Detect which cell encompasses the target text, then output its (X, Y) center coordinate. 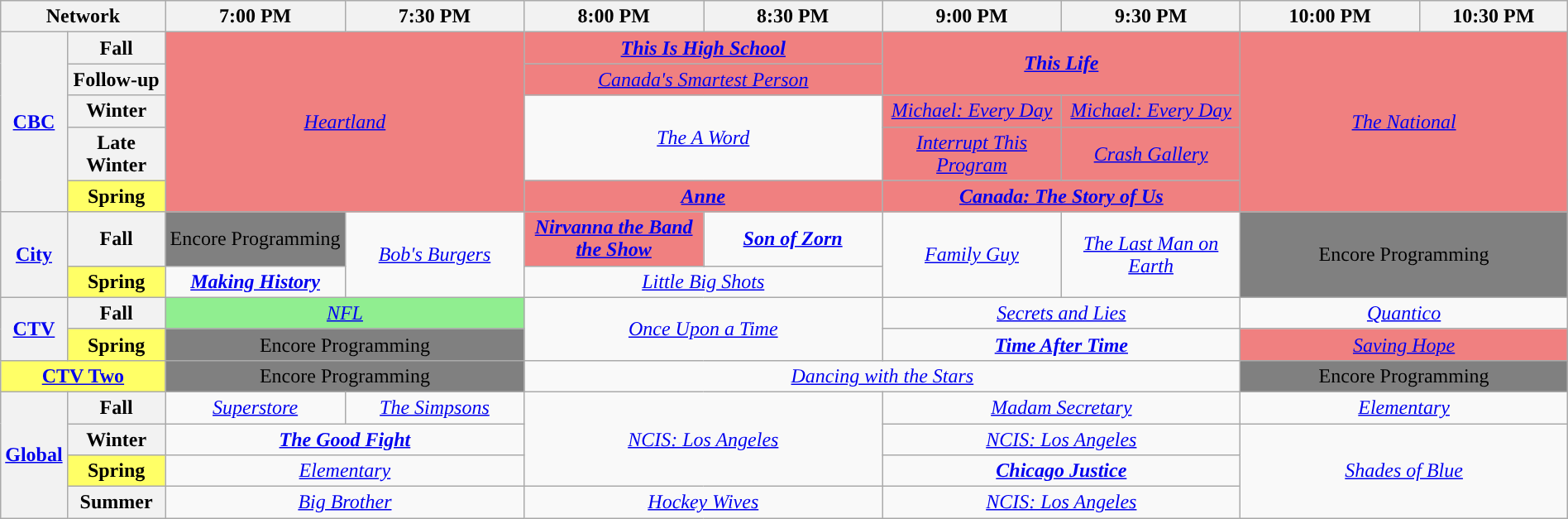
Nirvanna the Band the Show (614, 238)
Time After Time (1062, 344)
Heartland (345, 123)
Crash Gallery (1151, 154)
The Last Man on Earth (1151, 255)
Interrupt This Program (973, 154)
Making History (255, 281)
10:00 PM (1330, 17)
Once Upon a Time (703, 329)
8:00 PM (614, 17)
10:30 PM (1494, 17)
The Simpsons (435, 407)
NFL (345, 313)
Global (34, 454)
The National (1404, 123)
Superstore (255, 407)
Canada's Smartest Person (703, 79)
Summer (116, 502)
Big Brother (345, 502)
Network (83, 17)
Quantico (1404, 313)
Shades of Blue (1404, 471)
Dancing with the Stars (882, 376)
Family Guy (973, 255)
7:00 PM (255, 17)
CTV (34, 329)
CTV Two (83, 376)
9:00 PM (973, 17)
9:30 PM (1151, 17)
The Good Fight (345, 440)
Little Big Shots (703, 281)
7:30 PM (435, 17)
Son of Zorn (792, 238)
Anne (703, 196)
Saving Hope (1404, 344)
City (34, 255)
Hockey Wives (703, 502)
Chicago Justice (1062, 471)
Secrets and Lies (1062, 313)
Late Winter (116, 154)
8:30 PM (792, 17)
The A Word (703, 137)
This Life (1062, 64)
Madam Secretary (1062, 407)
CBC (34, 123)
Bob's Burgers (435, 255)
Canada: The Story of Us (1062, 196)
This Is High School (703, 48)
Follow-up (116, 79)
